Locate the cell with the specified text and output its (X, Y) center coordinate. 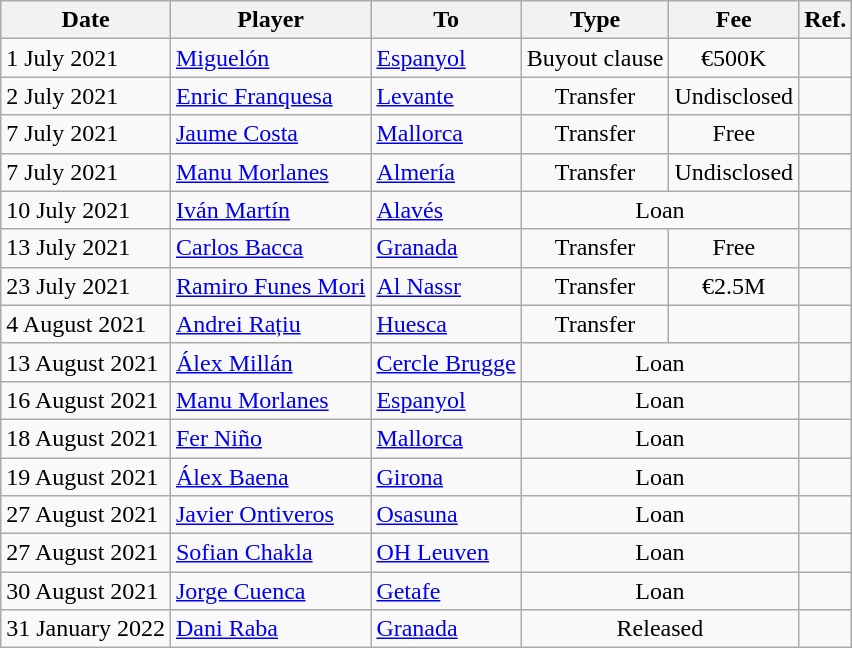
Date (86, 20)
Fee (734, 20)
23 July 2021 (86, 286)
16 August 2021 (86, 400)
30 August 2021 (86, 591)
18 August 2021 (86, 438)
Javier Ontiveros (270, 515)
13 July 2021 (86, 248)
19 August 2021 (86, 477)
Buyout clause (595, 58)
Andrei Rațiu (270, 324)
Al Nassr (446, 286)
Jaume Costa (270, 134)
Sofian Chakla (270, 553)
OH Leuven (446, 553)
Almería (446, 172)
Player (270, 20)
Fer Niño (270, 438)
2 July 2021 (86, 96)
Iván Martín (270, 210)
Alavés (446, 210)
Cercle Brugge (446, 362)
Ref. (826, 20)
Álex Millán (270, 362)
4 August 2021 (86, 324)
Ramiro Funes Mori (270, 286)
1 July 2021 (86, 58)
Miguelón (270, 58)
Girona (446, 477)
€500K (734, 58)
Enric Franquesa (270, 96)
Álex Baena (270, 477)
10 July 2021 (86, 210)
Getafe (446, 591)
Dani Raba (270, 629)
Released (660, 629)
€2.5M (734, 286)
Type (595, 20)
To (446, 20)
Osasuna (446, 515)
13 August 2021 (86, 362)
Carlos Bacca (270, 248)
Levante (446, 96)
Jorge Cuenca (270, 591)
Huesca (446, 324)
31 January 2022 (86, 629)
